Output the (X, Y) coordinate of the center of the cell containing the given text.  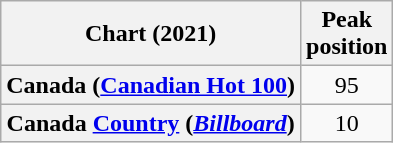
Canada Country (Billboard) (151, 123)
95 (347, 85)
Peakposition (347, 34)
Canada (Canadian Hot 100) (151, 85)
10 (347, 123)
Chart (2021) (151, 34)
